Provide the (x, y) coordinate of the cell's center where the given text is located.  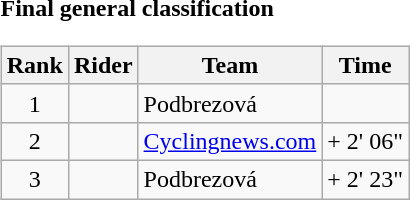
3 (34, 179)
Rider (103, 65)
+ 2' 06" (366, 141)
Rank (34, 65)
Cyclingnews.com (230, 141)
Time (366, 65)
1 (34, 103)
+ 2' 23" (366, 179)
Team (230, 65)
2 (34, 141)
